Extract the [X, Y] coordinate from the center of the cell holding the provided text.  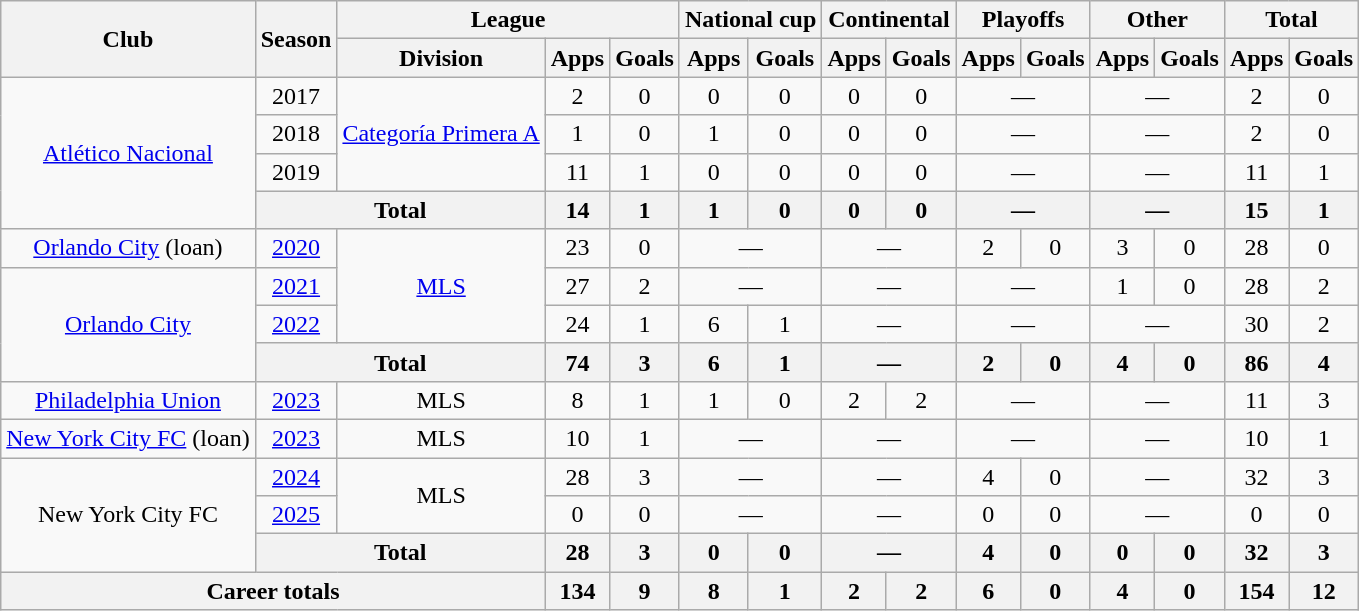
74 [577, 362]
2017 [296, 96]
Philadelphia Union [128, 400]
Categoría Primera A [441, 134]
Division [441, 58]
27 [577, 286]
Playoffs [1023, 20]
New York City FC [128, 515]
2020 [296, 248]
2025 [296, 515]
2024 [296, 477]
Atlético Nacional [128, 153]
National cup [750, 20]
Club [128, 39]
Orlando City [128, 324]
14 [577, 210]
2021 [296, 286]
Career totals [273, 591]
2019 [296, 172]
15 [1256, 210]
154 [1256, 591]
24 [577, 324]
30 [1256, 324]
Orlando City (loan) [128, 248]
134 [577, 591]
12 [1324, 591]
New York City FC (loan) [128, 438]
Season [296, 39]
2022 [296, 324]
86 [1256, 362]
League [508, 20]
Other [1157, 20]
9 [645, 591]
23 [577, 248]
2018 [296, 134]
Continental [889, 20]
